Locate the cell with the specified text and output its [X, Y] center coordinate. 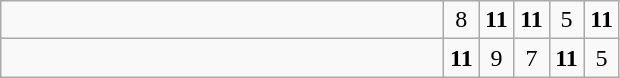
8 [462, 20]
7 [532, 58]
9 [496, 58]
